Identify which cell holds the provided text, then report its (x, y) central coordinate. 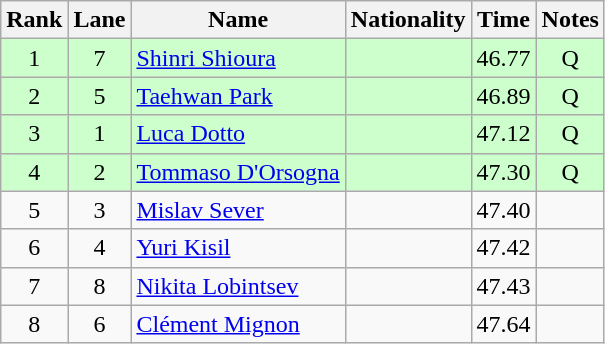
47.43 (504, 286)
47.30 (504, 172)
Clément Mignon (238, 324)
47.12 (504, 134)
Notes (570, 20)
46.77 (504, 58)
Yuri Kisil (238, 248)
Rank (34, 20)
Mislav Sever (238, 210)
Name (238, 20)
Tommaso D'Orsogna (238, 172)
Time (504, 20)
Lane (100, 20)
Nationality (408, 20)
47.42 (504, 248)
Luca Dotto (238, 134)
46.89 (504, 96)
47.40 (504, 210)
Shinri Shioura (238, 58)
47.64 (504, 324)
Nikita Lobintsev (238, 286)
Taehwan Park (238, 96)
